Capture the cell that displays the provided text and extract its [X, Y] central coordinate. 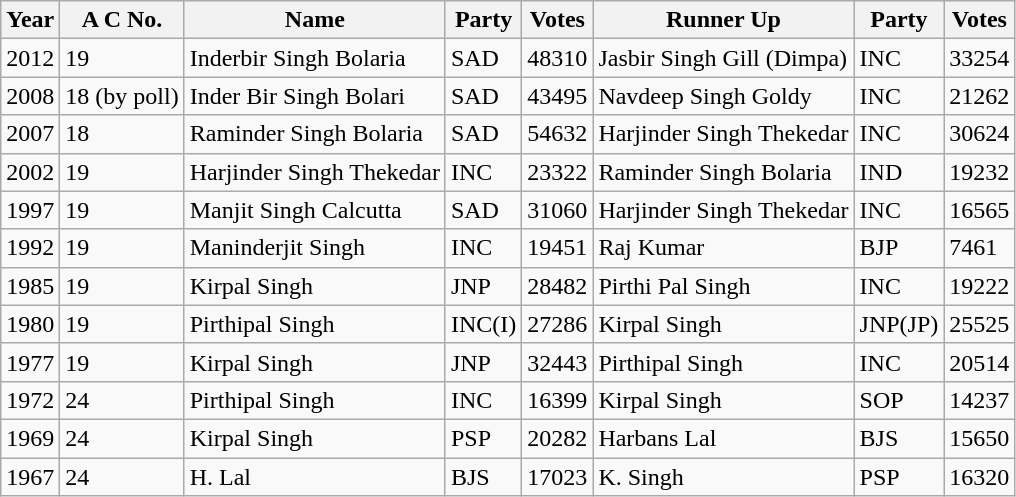
1997 [30, 210]
Pirthi Pal Singh [724, 286]
Harbans Lal [724, 438]
16320 [980, 477]
Jasbir Singh Gill (Dimpa) [724, 58]
IND [899, 172]
Inderbir Singh Bolaria [314, 58]
27286 [558, 324]
2007 [30, 134]
18 [122, 134]
JNP(JP) [899, 324]
15650 [980, 438]
16565 [980, 210]
2008 [30, 96]
30624 [980, 134]
INC(I) [483, 324]
1977 [30, 362]
A C No. [122, 20]
1992 [30, 248]
18 (by poll) [122, 96]
48310 [558, 58]
23322 [558, 172]
Inder Bir Singh Bolari [314, 96]
33254 [980, 58]
Name [314, 20]
25525 [980, 324]
Runner Up [724, 20]
16399 [558, 400]
Year [30, 20]
31060 [558, 210]
K. Singh [724, 477]
19222 [980, 286]
28482 [558, 286]
21262 [980, 96]
Maninderjit Singh [314, 248]
17023 [558, 477]
2012 [30, 58]
1972 [30, 400]
1969 [30, 438]
Manjit Singh Calcutta [314, 210]
14237 [980, 400]
Navdeep Singh Goldy [724, 96]
2002 [30, 172]
7461 [980, 248]
43495 [558, 96]
32443 [558, 362]
SOP [899, 400]
54632 [558, 134]
H. Lal [314, 477]
19232 [980, 172]
1980 [30, 324]
1985 [30, 286]
19451 [558, 248]
20514 [980, 362]
Raj Kumar [724, 248]
BJP [899, 248]
1967 [30, 477]
20282 [558, 438]
